Locate the cell with the specified text and output its [X, Y] center coordinate. 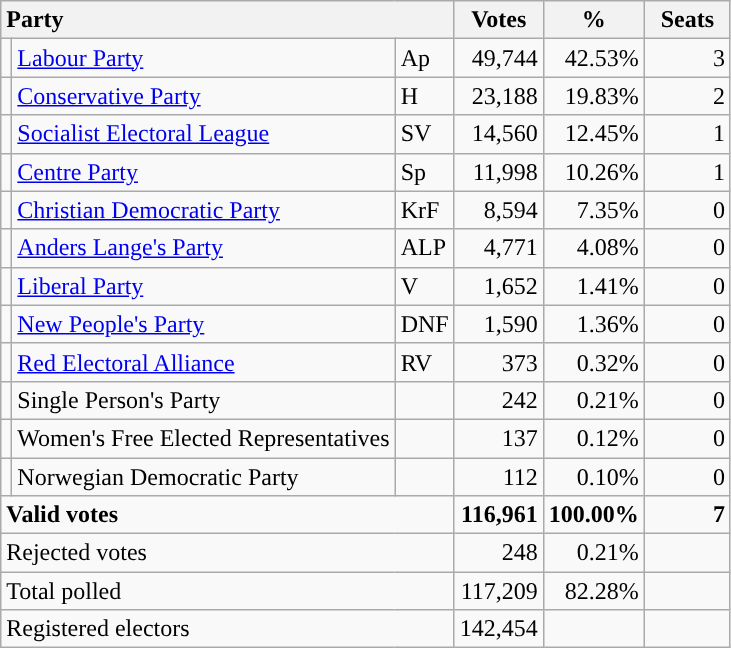
4,771 [498, 248]
49,744 [498, 58]
112 [498, 477]
Single Person's Party [204, 400]
0.12% [594, 438]
Conservative Party [204, 96]
Norwegian Democratic Party [204, 477]
12.45% [594, 134]
Seats [687, 20]
100.00% [594, 515]
248 [498, 553]
373 [498, 362]
Registered electors [228, 629]
19.83% [594, 96]
1,652 [498, 286]
Anders Lange's Party [204, 248]
10.26% [594, 172]
1.41% [594, 286]
242 [498, 400]
New People's Party [204, 324]
Total polled [228, 591]
Red Electoral Alliance [204, 362]
2 [687, 96]
DNF [424, 324]
82.28% [594, 591]
1,590 [498, 324]
Socialist Electoral League [204, 134]
Valid votes [228, 515]
H [424, 96]
Women's Free Elected Representatives [204, 438]
137 [498, 438]
0.32% [594, 362]
Rejected votes [228, 553]
42.53% [594, 58]
11,998 [498, 172]
% [594, 20]
Votes [498, 20]
0.10% [594, 477]
7 [687, 515]
117,209 [498, 591]
1.36% [594, 324]
Ap [424, 58]
Sp [424, 172]
ALP [424, 248]
Labour Party [204, 58]
Christian Democratic Party [204, 210]
116,961 [498, 515]
4.08% [594, 248]
SV [424, 134]
V [424, 286]
Liberal Party [204, 286]
7.35% [594, 210]
8,594 [498, 210]
KrF [424, 210]
Centre Party [204, 172]
RV [424, 362]
23,188 [498, 96]
3 [687, 58]
142,454 [498, 629]
14,560 [498, 134]
Party [228, 20]
